Pinpoint the cell where the given text exists, returning its (x, y) midpoint coordinate. 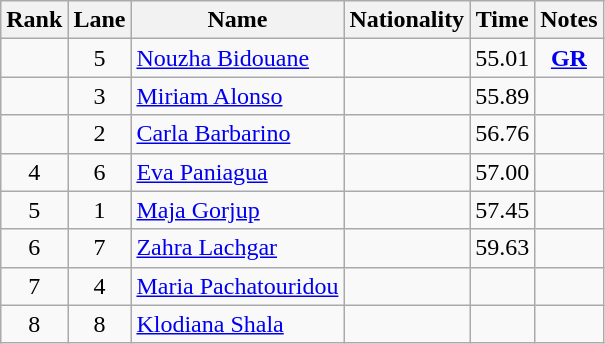
56.76 (502, 134)
Nationality (407, 20)
3 (100, 96)
Rank (34, 20)
Time (502, 20)
Maja Gorjup (238, 210)
Klodiana Shala (238, 324)
Name (238, 20)
Carla Barbarino (238, 134)
Miriam Alonso (238, 96)
Maria Pachatouridou (238, 286)
Notes (569, 20)
Eva Paniagua (238, 172)
57.45 (502, 210)
2 (100, 134)
55.89 (502, 96)
Lane (100, 20)
57.00 (502, 172)
1 (100, 210)
GR (569, 58)
59.63 (502, 248)
55.01 (502, 58)
Nouzha Bidouane (238, 58)
Zahra Lachgar (238, 248)
